Provide the [X, Y] coordinate of the cell's center where the given text is located.  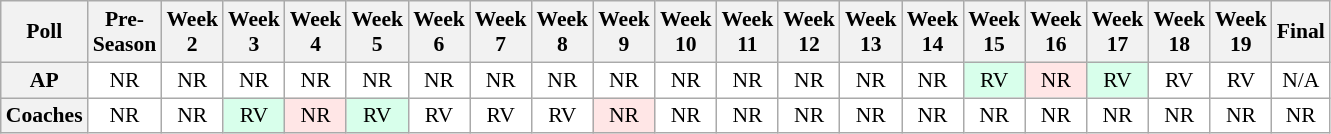
Week4 [316, 32]
Pre-Season [125, 32]
Week16 [1056, 32]
Week14 [933, 32]
Week19 [1241, 32]
Coaches [44, 116]
Week7 [501, 32]
Week18 [1179, 32]
Week15 [994, 32]
Week13 [871, 32]
Final [1301, 32]
Poll [44, 32]
Week12 [809, 32]
N/A [1301, 80]
Week9 [624, 32]
Week8 [562, 32]
AP [44, 80]
Week10 [686, 32]
Week6 [439, 32]
Week3 [254, 32]
Week11 [748, 32]
Week17 [1118, 32]
Week2 [192, 32]
Week5 [377, 32]
